Determine the [x, y] coordinate at the center of the cell enclosing the given text.  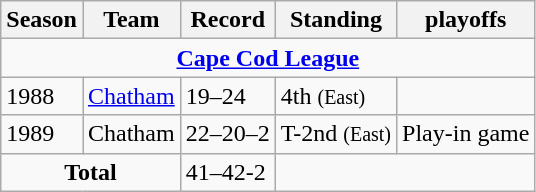
41–42-2 [228, 172]
Season [42, 20]
T-2nd (East) [336, 134]
Cape Cod League [268, 58]
playoffs [466, 20]
19–24 [228, 96]
Record [228, 20]
Team [131, 20]
Play-in game [466, 134]
Total [90, 172]
1988 [42, 96]
4th (East) [336, 96]
Standing [336, 20]
22–20–2 [228, 134]
1989 [42, 134]
